Search for the cell housing the specified text and yield its (X, Y) center coordinate. 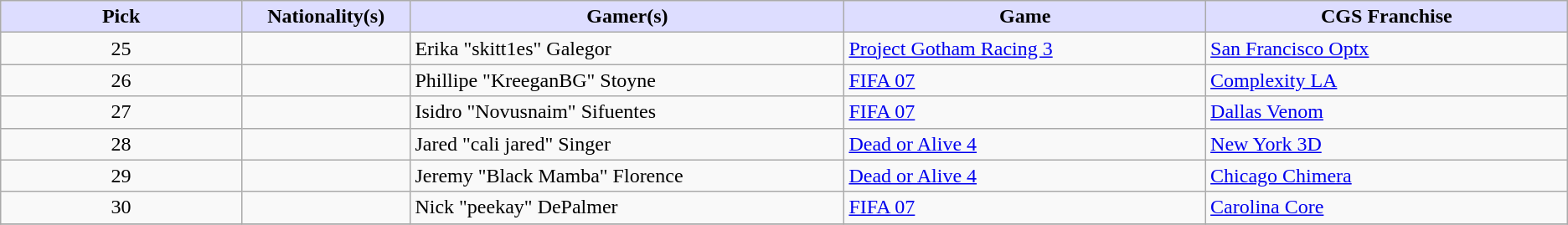
27 (121, 112)
26 (121, 80)
25 (121, 49)
San Francisco Optx (1387, 49)
Nationality(s) (325, 17)
Nick "peekay" DePalmer (627, 207)
Jared "cali jared" Singer (627, 144)
Gamer(s) (627, 17)
New York 3D (1387, 144)
29 (121, 176)
Isidro "Novusnaim" Sifuentes (627, 112)
Dallas Venom (1387, 112)
Phillipe "KreeganBG" Stoyne (627, 80)
28 (121, 144)
Erika "skitt1es" Galegor (627, 49)
CGS Franchise (1387, 17)
Project Gotham Racing 3 (1025, 49)
Complexity LA (1387, 80)
Game (1025, 17)
Jeremy "Black Mamba" Florence (627, 176)
Carolina Core (1387, 207)
Pick (121, 17)
Chicago Chimera (1387, 176)
30 (121, 207)
